Find where the given text appears and provide that cell's center as [X, Y] coordinate. 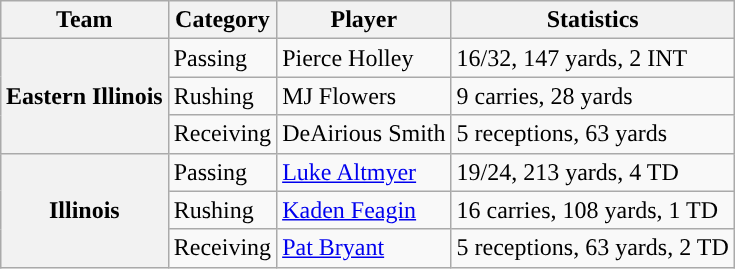
5 receptions, 63 yards [592, 134]
Player [364, 20]
16/32, 147 yards, 2 INT [592, 58]
Illinois [84, 210]
Kaden Feagin [364, 210]
Pierce Holley [364, 58]
Statistics [592, 20]
Pat Bryant [364, 248]
MJ Flowers [364, 96]
Eastern Illinois [84, 96]
Team [84, 20]
9 carries, 28 yards [592, 96]
16 carries, 108 yards, 1 TD [592, 210]
Category [222, 20]
DeAirious Smith [364, 134]
5 receptions, 63 yards, 2 TD [592, 248]
19/24, 213 yards, 4 TD [592, 172]
Luke Altmyer [364, 172]
